Scan for the cell matching the given text and deliver its (x, y) coordinate at center. 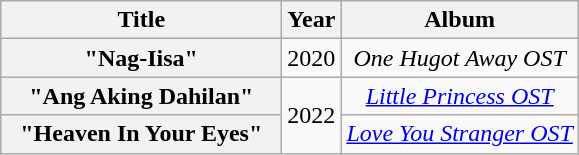
2020 (312, 58)
One Hugot Away OST (460, 58)
"Nag-Iisa" (142, 58)
"Ang Aking Dahilan" (142, 96)
Little Princess OST (460, 96)
Album (460, 20)
Title (142, 20)
"Heaven In Your Eyes" (142, 134)
Love You Stranger OST (460, 134)
2022 (312, 115)
Year (312, 20)
